Extract the (x, y) coordinate from the center of the cell holding the provided text.  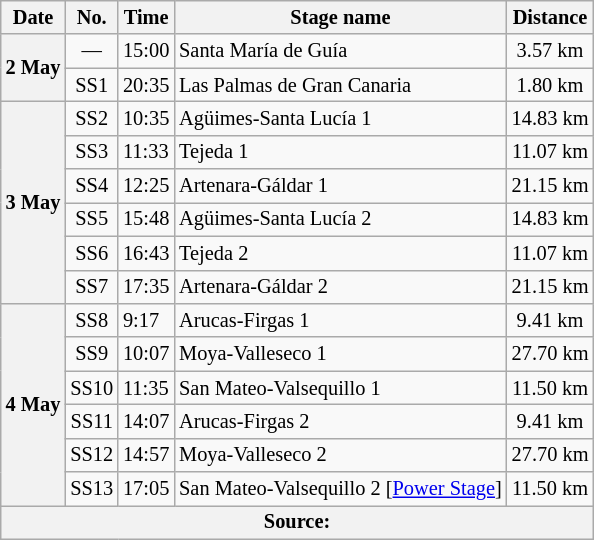
11:35 (146, 388)
SS3 (92, 152)
SS7 (92, 287)
Santa María de Guía (340, 51)
SS4 (92, 186)
Artenara-Gáldar 2 (340, 287)
SS5 (92, 219)
Time (146, 17)
Moya-Valleseco 1 (340, 354)
14:07 (146, 421)
SS11 (92, 421)
Las Palmas de Gran Canaria (340, 85)
9:17 (146, 320)
17:35 (146, 287)
Tejeda 2 (340, 253)
Stage name (340, 17)
20:35 (146, 85)
Agüimes-Santa Lucía 1 (340, 118)
14:57 (146, 455)
Source: (298, 522)
— (92, 51)
15:00 (146, 51)
Arucas-Firgas 1 (340, 320)
No. (92, 17)
15:48 (146, 219)
Arucas-Firgas 2 (340, 421)
Date (34, 17)
Agüimes-Santa Lucía 2 (340, 219)
Moya-Valleseco 2 (340, 455)
3.57 km (550, 51)
12:25 (146, 186)
SS12 (92, 455)
Tejeda 1 (340, 152)
San Mateo-Valsequillo 2 [Power Stage] (340, 489)
10:35 (146, 118)
4 May (34, 404)
Distance (550, 17)
10:07 (146, 354)
SS8 (92, 320)
11:33 (146, 152)
Artenara-Gáldar 1 (340, 186)
3 May (34, 202)
16:43 (146, 253)
SS2 (92, 118)
1.80 km (550, 85)
2 May (34, 68)
SS6 (92, 253)
17:05 (146, 489)
San Mateo-Valsequillo 1 (340, 388)
SS9 (92, 354)
SS10 (92, 388)
SS13 (92, 489)
SS1 (92, 85)
